Determine the (X, Y) coordinate at the center of the cell enclosing the given text.  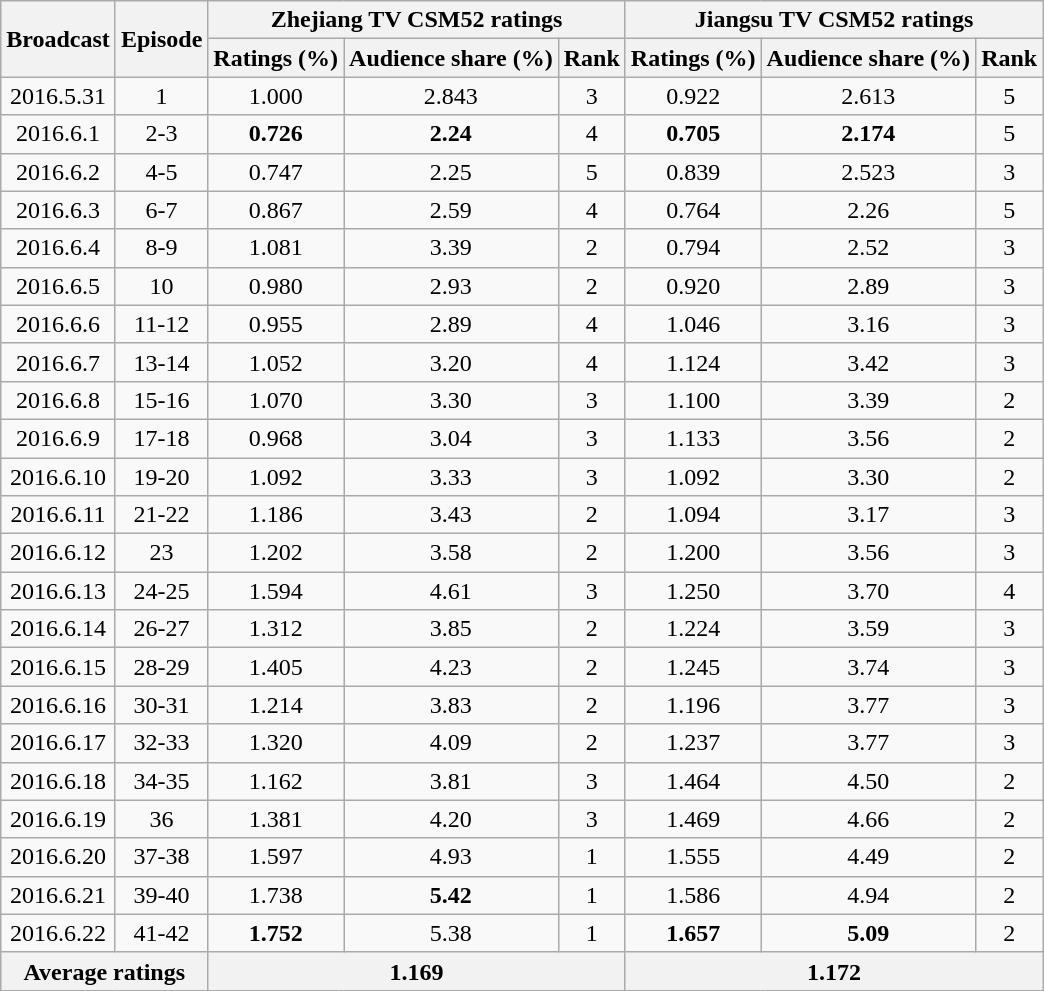
1.100 (693, 400)
26-27 (161, 629)
1.162 (276, 781)
0.920 (693, 286)
1.597 (276, 857)
3.85 (452, 629)
37-38 (161, 857)
3.59 (868, 629)
1.172 (834, 971)
1.237 (693, 743)
0.867 (276, 210)
1.312 (276, 629)
1.081 (276, 248)
3.70 (868, 591)
Broadcast (58, 39)
Zhejiang TV CSM52 ratings (416, 20)
3.43 (452, 515)
3.83 (452, 705)
4.94 (868, 895)
23 (161, 553)
0.922 (693, 96)
0.980 (276, 286)
1.464 (693, 781)
3.04 (452, 438)
1.000 (276, 96)
39-40 (161, 895)
1.320 (276, 743)
3.81 (452, 781)
36 (161, 819)
1.752 (276, 933)
1.405 (276, 667)
15-16 (161, 400)
3.17 (868, 515)
2016.6.1 (58, 134)
Jiangsu TV CSM52 ratings (834, 20)
2016.6.17 (58, 743)
24-25 (161, 591)
0.747 (276, 172)
4.20 (452, 819)
4.66 (868, 819)
8-9 (161, 248)
2016.6.16 (58, 705)
3.20 (452, 362)
1.224 (693, 629)
2016.6.11 (58, 515)
4.09 (452, 743)
6-7 (161, 210)
1.586 (693, 895)
17-18 (161, 438)
1.250 (693, 591)
2-3 (161, 134)
3.42 (868, 362)
2016.6.2 (58, 172)
2.59 (452, 210)
2016.5.31 (58, 96)
1.738 (276, 895)
Episode (161, 39)
2.843 (452, 96)
4-5 (161, 172)
2016.6.4 (58, 248)
1.245 (693, 667)
1.052 (276, 362)
1.214 (276, 705)
2016.6.20 (58, 857)
4.50 (868, 781)
1.200 (693, 553)
0.764 (693, 210)
28-29 (161, 667)
2.613 (868, 96)
4.93 (452, 857)
0.705 (693, 134)
2.523 (868, 172)
2.25 (452, 172)
0.968 (276, 438)
2016.6.13 (58, 591)
34-35 (161, 781)
0.794 (693, 248)
4.49 (868, 857)
13-14 (161, 362)
3.58 (452, 553)
2016.6.14 (58, 629)
2.93 (452, 286)
4.23 (452, 667)
2016.6.10 (58, 477)
1.186 (276, 515)
2.26 (868, 210)
1.469 (693, 819)
0.839 (693, 172)
2016.6.7 (58, 362)
2016.6.12 (58, 553)
3.74 (868, 667)
5.38 (452, 933)
2016.6.18 (58, 781)
1.046 (693, 324)
2.52 (868, 248)
1.169 (416, 971)
41-42 (161, 933)
2016.6.5 (58, 286)
1.133 (693, 438)
2016.6.6 (58, 324)
4.61 (452, 591)
3.33 (452, 477)
1.202 (276, 553)
0.955 (276, 324)
2016.6.21 (58, 895)
2016.6.19 (58, 819)
1.070 (276, 400)
1.594 (276, 591)
5.42 (452, 895)
1.124 (693, 362)
11-12 (161, 324)
2016.6.3 (58, 210)
19-20 (161, 477)
2.174 (868, 134)
2016.6.22 (58, 933)
1.555 (693, 857)
0.726 (276, 134)
1.381 (276, 819)
5.09 (868, 933)
21-22 (161, 515)
2016.6.9 (58, 438)
10 (161, 286)
30-31 (161, 705)
3.16 (868, 324)
1.094 (693, 515)
Average ratings (104, 971)
32-33 (161, 743)
2.24 (452, 134)
1.657 (693, 933)
2016.6.8 (58, 400)
2016.6.15 (58, 667)
1.196 (693, 705)
